Find where the given text appears and provide that cell's center as [X, Y] coordinate. 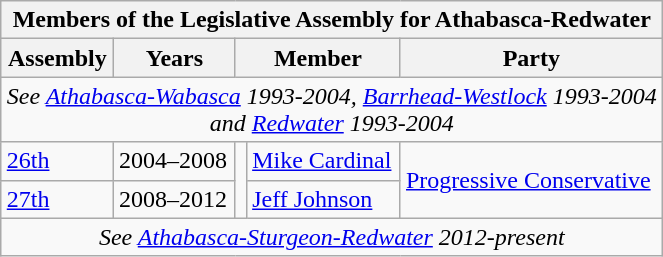
2008–2012 [175, 199]
See Athabasca-Sturgeon-Redwater 2012-present [332, 237]
Assembly [57, 58]
Members of the Legislative Assembly for Athabasca-Redwater [332, 20]
See Athabasca-Wabasca 1993-2004, Barrhead-Westlock 1993-2004 and Redwater 1993-2004 [332, 110]
26th [57, 161]
Member [318, 58]
27th [57, 199]
Mike Cardinal [324, 161]
Progressive Conservative [531, 180]
2004–2008 [175, 161]
Jeff Johnson [324, 199]
Party [531, 58]
Years [175, 58]
